Pinpoint the cell where the given text exists, returning its [x, y] midpoint coordinate. 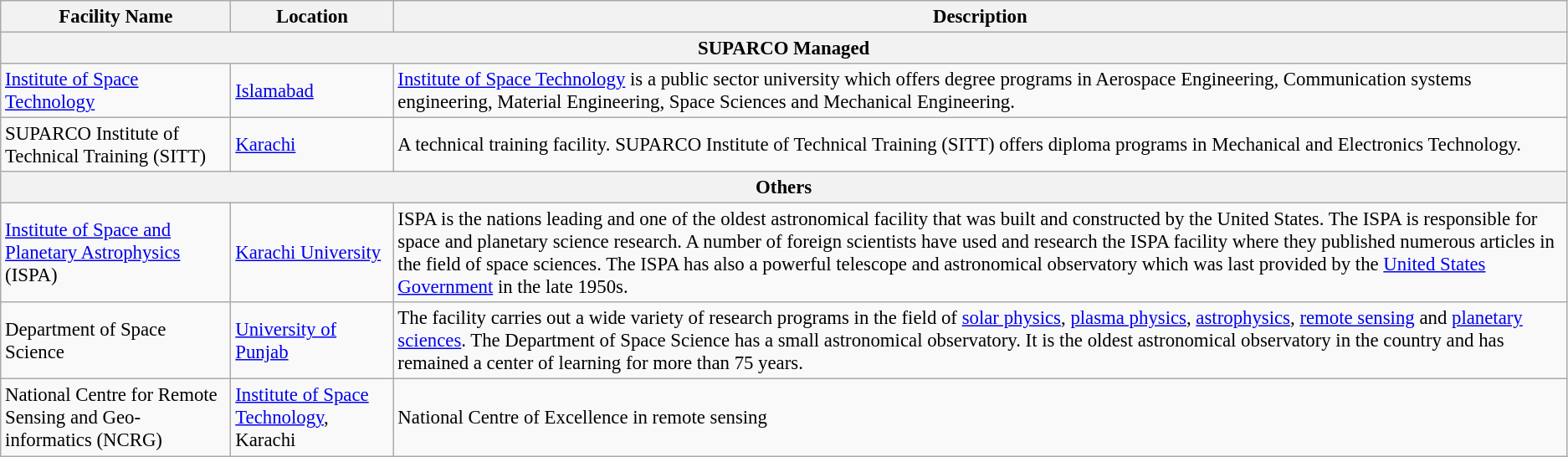
Institute of Space Technology [115, 90]
Location [312, 17]
Karachi [312, 146]
A technical training facility. SUPARCO Institute of Technical Training (SITT) offers diploma programs in Mechanical and Electronics Technology. [980, 146]
Islamabad [312, 90]
Others [784, 187]
National Centre of Excellence in remote sensing [980, 418]
University of Punjab [312, 341]
Department of Space Science [115, 341]
Institute of Space Technology, Karachi [312, 418]
National Centre for Remote Sensing and Geo-informatics (NCRG) [115, 418]
SUPARCO Managed [784, 49]
Karachi University [312, 253]
SUPARCO Institute of Technical Training (SITT) [115, 146]
Facility Name [115, 17]
Institute of Space and Planetary Astrophysics (ISPA) [115, 253]
Description [980, 17]
